Capture the cell that displays the provided text and extract its [x, y] central coordinate. 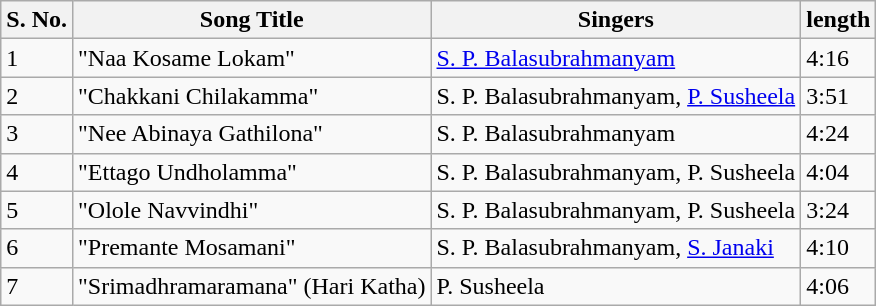
"Olole Navvindhi" [251, 210]
4:24 [838, 134]
4 [37, 172]
4:06 [838, 286]
"Srimadhramaramana" (Hari Katha) [251, 286]
"Chakkani Chilakamma" [251, 96]
"Nee Abinaya Gathilona" [251, 134]
"Ettago Undholamma" [251, 172]
S. No. [37, 20]
3:24 [838, 210]
4:10 [838, 248]
3:51 [838, 96]
Song Title [251, 20]
4:04 [838, 172]
P. Susheela [616, 286]
6 [37, 248]
S. P. Balasubrahmanyam, S. Janaki [616, 248]
"Premante Mosamani" [251, 248]
3 [37, 134]
1 [37, 58]
5 [37, 210]
length [838, 20]
"Naa Kosame Lokam" [251, 58]
2 [37, 96]
Singers [616, 20]
4:16 [838, 58]
7 [37, 286]
